Find where the given text appears and provide that cell's center as (x, y) coordinate. 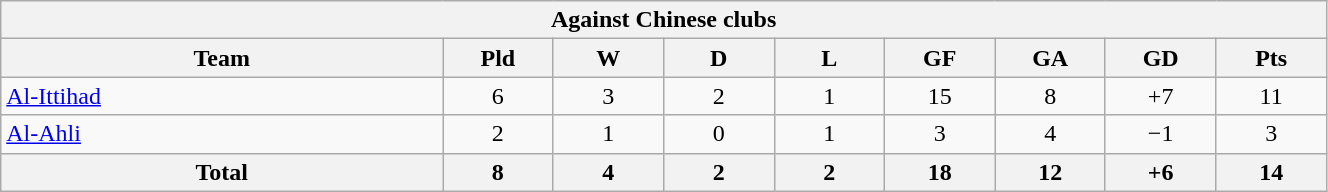
−1 (1160, 134)
Against Chinese clubs (664, 20)
11 (1272, 96)
15 (939, 96)
Total (222, 172)
Al-Ahli (222, 134)
0 (719, 134)
18 (939, 172)
Al-Ittihad (222, 96)
W (608, 58)
Pts (1272, 58)
GF (939, 58)
14 (1272, 172)
Pld (498, 58)
L (829, 58)
+7 (1160, 96)
6 (498, 96)
GD (1160, 58)
GA (1050, 58)
Team (222, 58)
D (719, 58)
12 (1050, 172)
+6 (1160, 172)
